For the text-containing cell, return its midpoint in [X, Y] coordinate format. 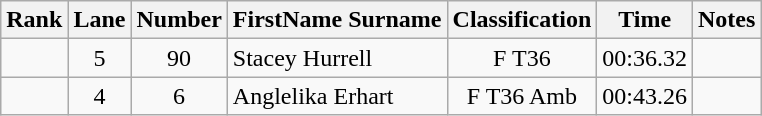
Classification [522, 20]
4 [100, 96]
00:43.26 [645, 96]
FirstName Surname [337, 20]
Lane [100, 20]
90 [179, 58]
Rank [34, 20]
Anglelika Erhart [337, 96]
5 [100, 58]
Time [645, 20]
F T36 Amb [522, 96]
Number [179, 20]
Stacey Hurrell [337, 58]
F T36 [522, 58]
Notes [727, 20]
00:36.32 [645, 58]
6 [179, 96]
